From the cell containing the given text, extract its center point as [X, Y] coordinate. 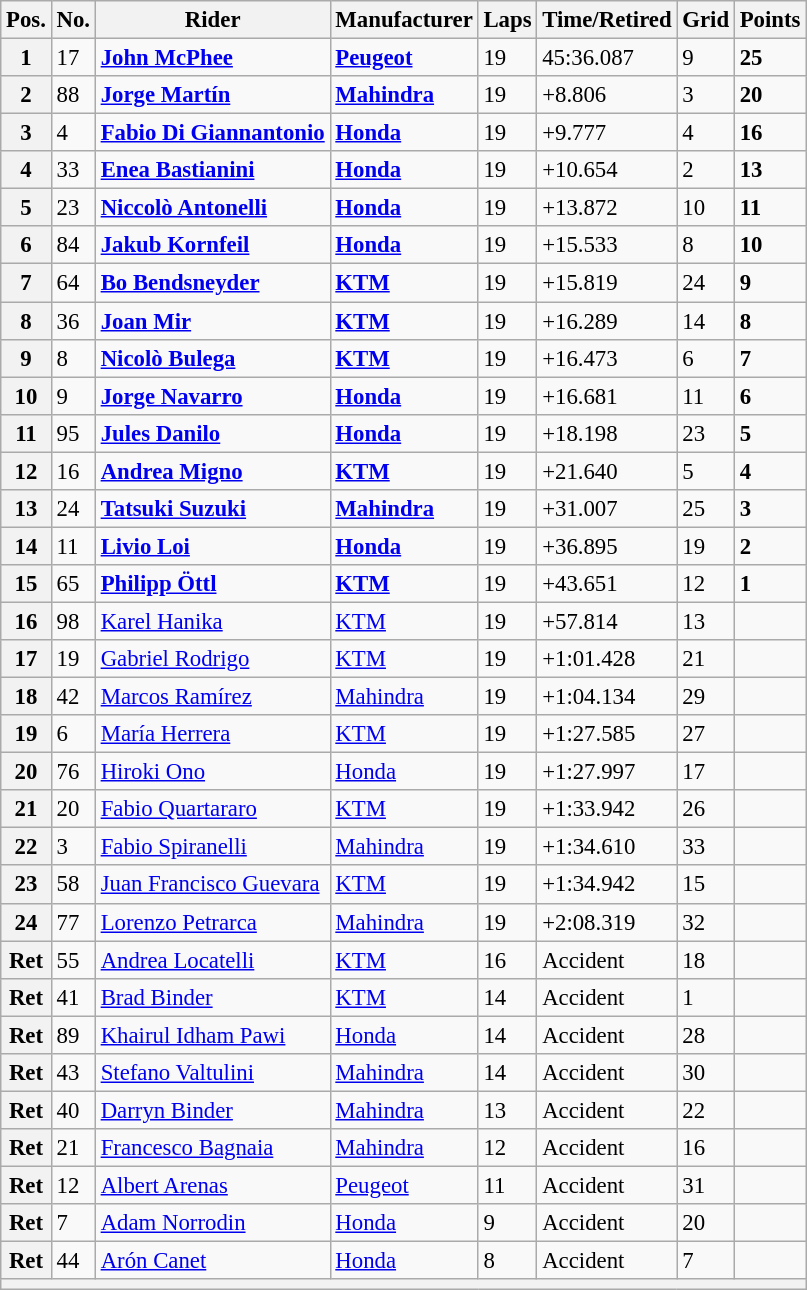
Jakub Kornfeil [212, 245]
Fabio Spiranelli [212, 847]
+1:27.997 [607, 772]
45:36.087 [607, 58]
41 [73, 997]
+1:34.942 [607, 885]
Francesco Bagnaia [212, 1148]
+15.533 [607, 245]
Marcos Ramírez [212, 697]
40 [73, 1110]
Philipp Öttl [212, 584]
Points [770, 20]
Andrea Locatelli [212, 960]
84 [73, 245]
+57.814 [607, 621]
+31.007 [607, 509]
Manufacturer [404, 20]
+2:08.319 [607, 922]
Andrea Migno [212, 471]
Fabio Di Giannantonio [212, 133]
29 [706, 697]
31 [706, 1185]
+16.681 [607, 396]
30 [706, 1073]
Jorge Navarro [212, 396]
Bo Bendsneyder [212, 283]
Stefano Valtulini [212, 1073]
Fabio Quartararo [212, 809]
Darryn Binder [212, 1110]
Arón Canet [212, 1261]
+18.198 [607, 433]
No. [73, 20]
+1:01.428 [607, 659]
55 [73, 960]
27 [706, 734]
+8.806 [607, 95]
+21.640 [607, 471]
98 [73, 621]
43 [73, 1073]
95 [73, 433]
Time/Retired [607, 20]
John McPhee [212, 58]
Laps [508, 20]
+15.819 [607, 283]
Khairul Idham Pawi [212, 1035]
76 [73, 772]
Jules Danilo [212, 433]
32 [706, 922]
Livio Loi [212, 546]
+9.777 [607, 133]
58 [73, 885]
+16.289 [607, 321]
+1:27.585 [607, 734]
42 [73, 697]
+1:04.134 [607, 697]
+1:34.610 [607, 847]
Karel Hanika [212, 621]
64 [73, 283]
+13.872 [607, 208]
Tatsuki Suzuki [212, 509]
36 [73, 321]
Joan Mir [212, 321]
44 [73, 1261]
María Herrera [212, 734]
Nicolò Bulega [212, 358]
Pos. [26, 20]
Hiroki Ono [212, 772]
+43.651 [607, 584]
26 [706, 809]
77 [73, 922]
Adam Norrodin [212, 1223]
+10.654 [607, 170]
Jorge Martín [212, 95]
+36.895 [607, 546]
89 [73, 1035]
Albert Arenas [212, 1185]
88 [73, 95]
Enea Bastianini [212, 170]
+1:33.942 [607, 809]
Rider [212, 20]
65 [73, 584]
Lorenzo Petrarca [212, 922]
Grid [706, 20]
Brad Binder [212, 997]
Gabriel Rodrigo [212, 659]
28 [706, 1035]
Niccolò Antonelli [212, 208]
Juan Francisco Guevara [212, 885]
+16.473 [607, 358]
